Provide the [x, y] coordinate of the cell's center where the given text is located.  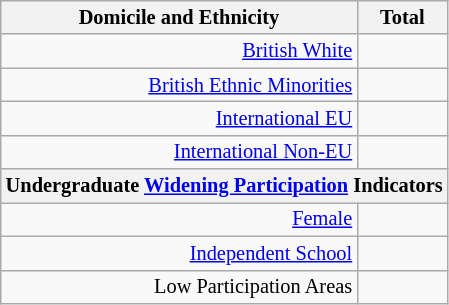
British Ethnic Minorities [179, 85]
Undergraduate Widening Participation Indicators [224, 186]
International Non-EU [179, 152]
Domicile and Ethnicity [179, 17]
British White [179, 51]
Low Participation Areas [179, 287]
Female [179, 219]
Total [402, 17]
International EU [179, 118]
Independent School [179, 253]
